Pinpoint the cell where the given text exists, returning its (x, y) midpoint coordinate. 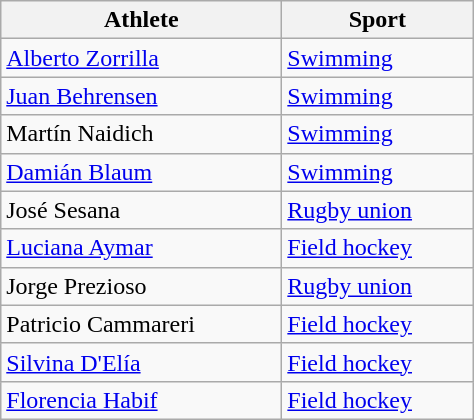
Jorge Prezioso (142, 286)
Florencia Habif (142, 400)
Damián Blaum (142, 172)
Silvina D'Elía (142, 362)
Luciana Aymar (142, 248)
José Sesana (142, 210)
Athlete (142, 20)
Alberto Zorrilla (142, 58)
Juan Behrensen (142, 96)
Sport (378, 20)
Patricio Cammareri (142, 324)
Martín Naidich (142, 134)
